Find where the given text appears and provide that cell's center as [x, y] coordinate. 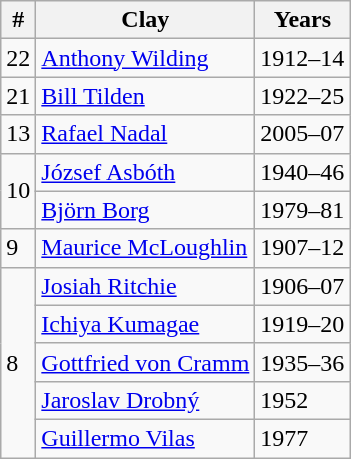
8 [18, 362]
Björn Borg [146, 210]
Rafael Nadal [146, 134]
Years [302, 20]
2005–07 [302, 134]
1907–12 [302, 248]
József Asbóth [146, 172]
Josiah Ritchie [146, 286]
1912–14 [302, 58]
Jaroslav Drobný [146, 400]
Ichiya Kumagae [146, 324]
1940–46 [302, 172]
1922–25 [302, 96]
1952 [302, 400]
1979–81 [302, 210]
Anthony Wilding [146, 58]
1977 [302, 438]
10 [18, 191]
Clay [146, 20]
21 [18, 96]
Gottfried von Cramm [146, 362]
1906–07 [302, 286]
1919–20 [302, 324]
1935–36 [302, 362]
13 [18, 134]
# [18, 20]
22 [18, 58]
Maurice McLoughlin [146, 248]
Guillermo Vilas [146, 438]
Bill Tilden [146, 96]
9 [18, 248]
